Extract the (X, Y) coordinate from the center of the cell holding the provided text.  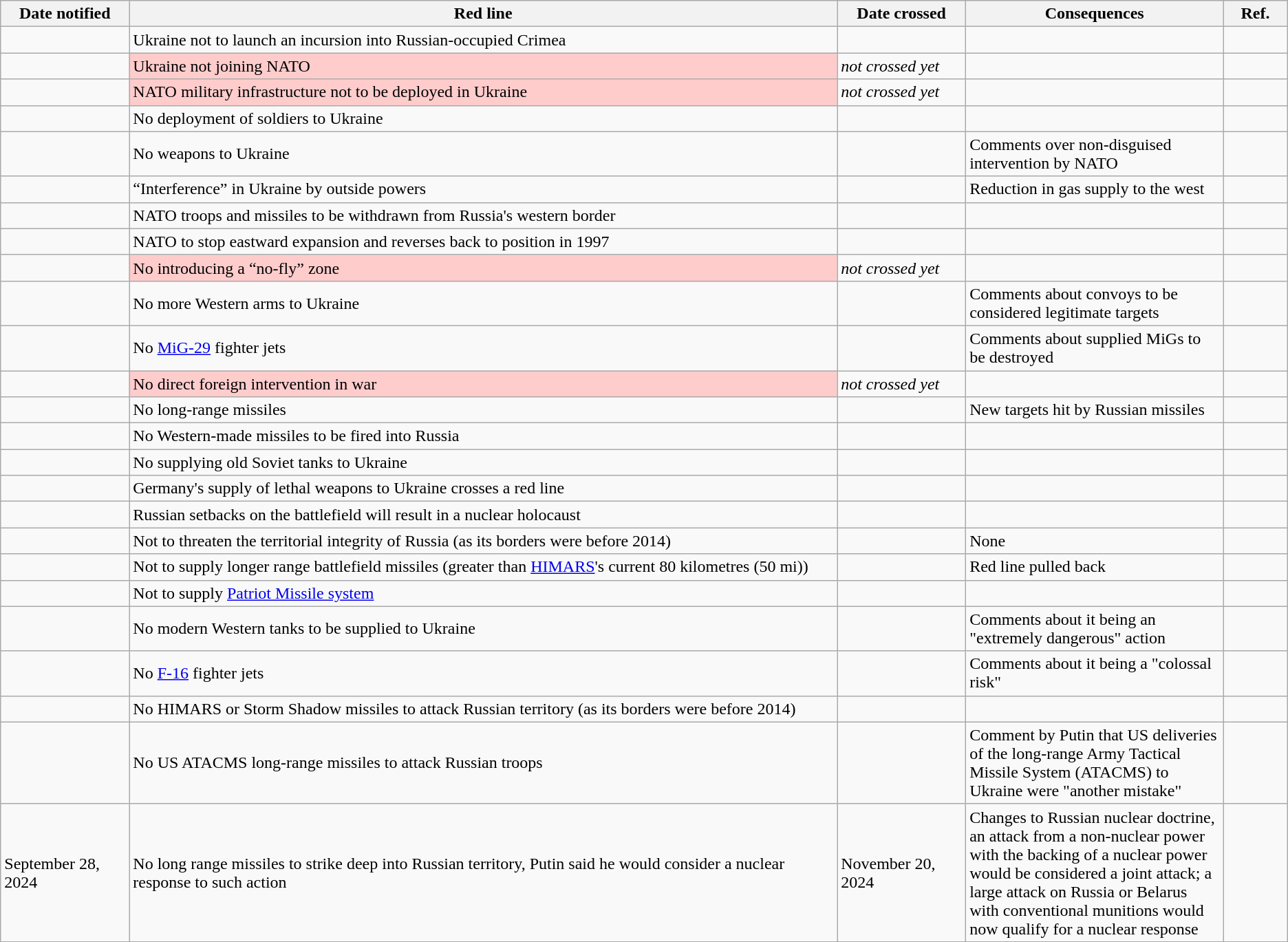
No long range missiles to strike deep into Russian territory, Putin said he would consider a nuclear response to such action (483, 873)
Comments about supplied MiGs to be destroyed (1095, 348)
Date crossed (901, 14)
Consequences (1095, 14)
No MiG-29 fighter jets (483, 348)
“Interference” in Ukraine by outside powers (483, 189)
Comment by Putin that US deliveries of the long-range Army Tactical Missile System (ATACMS) to Ukraine were "another mistake" (1095, 762)
No US ATACMS long-range missiles to attack Russian troops (483, 762)
September 28, 2024 (65, 873)
None (1095, 541)
No Western-made missiles to be fired into Russia (483, 436)
NATO troops and missiles to be withdrawn from Russia's western border (483, 215)
Ukraine not to launch an incursion into Russian-occupied Crimea (483, 40)
No direct foreign intervention in war (483, 383)
No F-16 fighter jets (483, 673)
Germany's supply of lethal weapons to Ukraine crosses a red line (483, 489)
Ukraine not joining NATO (483, 66)
Comments about it being an "extremely dangerous" action (1095, 629)
No more Western arms to Ukraine (483, 303)
No introducing a “no-fly” zone (483, 268)
No long-range missiles (483, 410)
Comments about it being a "colossal risk" (1095, 673)
Russian setbacks on the battlefield will result in a nuclear holocaust (483, 515)
No HIMARS or Storm Shadow missiles to attack Russian territory (as its borders were before 2014) (483, 709)
New targets hit by Russian missiles (1095, 410)
Ref. (1256, 14)
Comments over non-disguised intervention by NATO (1095, 154)
No supplying old Soviet tanks to Ukraine (483, 462)
No weapons to Ukraine (483, 154)
No modern Western tanks to be supplied to Ukraine (483, 629)
Date notified (65, 14)
Red line pulled back (1095, 567)
No deployment of soldiers to Ukraine (483, 118)
November 20, 2024 (901, 873)
NATO military infrastructure not to be deployed in Ukraine (483, 92)
Reduction in gas supply to the west (1095, 189)
Not to supply longer range battlefield missiles (greater than HIMARS's current 80 kilometres (50 mi)) (483, 567)
NATO to stop eastward expansion and reverses back to position in 1997 (483, 242)
Not to supply Patriot Missile system (483, 593)
Not to threaten the territorial integrity of Russia (as its borders were before 2014) (483, 541)
Comments about convoys to be considered legitimate targets (1095, 303)
Red line (483, 14)
